Scan for the cell matching the given text and deliver its [x, y] coordinate at center. 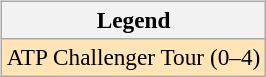
ATP Challenger Tour (0–4) [133, 57]
Legend [133, 20]
